Detect which cell encompasses the target text, then output its (x, y) center coordinate. 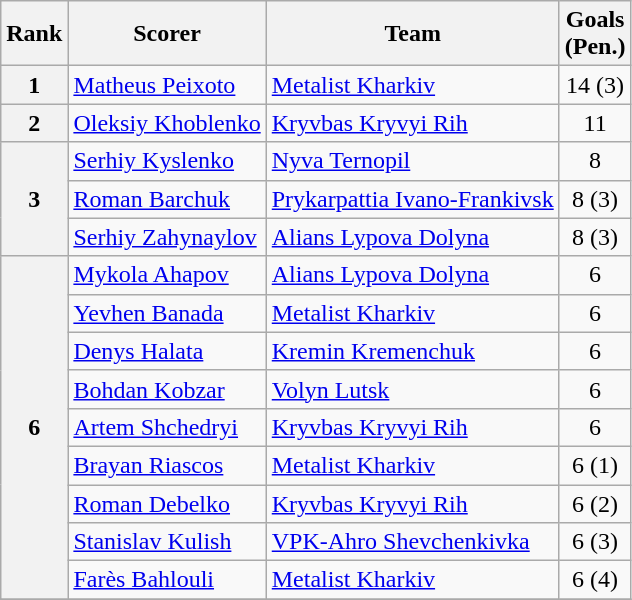
6 (1) (595, 465)
11 (595, 123)
3 (34, 199)
2 (34, 123)
Oleksiy Khoblenko (167, 123)
Serhiy Kyslenko (167, 161)
VPK-Ahro Shevchenkivka (412, 542)
6 (3) (595, 542)
Mykola Ahapov (167, 275)
Rank (34, 34)
Prykarpattia Ivano-Frankivsk (412, 199)
Bohdan Kobzar (167, 389)
6 (2) (595, 503)
Serhiy Zahynaylov (167, 237)
1 (34, 85)
6 (4) (595, 580)
Matheus Peixoto (167, 85)
Roman Barchuk (167, 199)
Stanislav Kulish (167, 542)
Kremin Kremenchuk (412, 351)
Team (412, 34)
Brayan Riascos (167, 465)
14 (3) (595, 85)
Scorer (167, 34)
8 (595, 161)
Denys Halata (167, 351)
Farès Bahlouli (167, 580)
Goals(Pen.) (595, 34)
Artem Shchedryi (167, 427)
Nyva Ternopil (412, 161)
Yevhen Banada (167, 313)
Volyn Lutsk (412, 389)
Roman Debelko (167, 503)
